Detect which cell encompasses the target text, then output its (x, y) center coordinate. 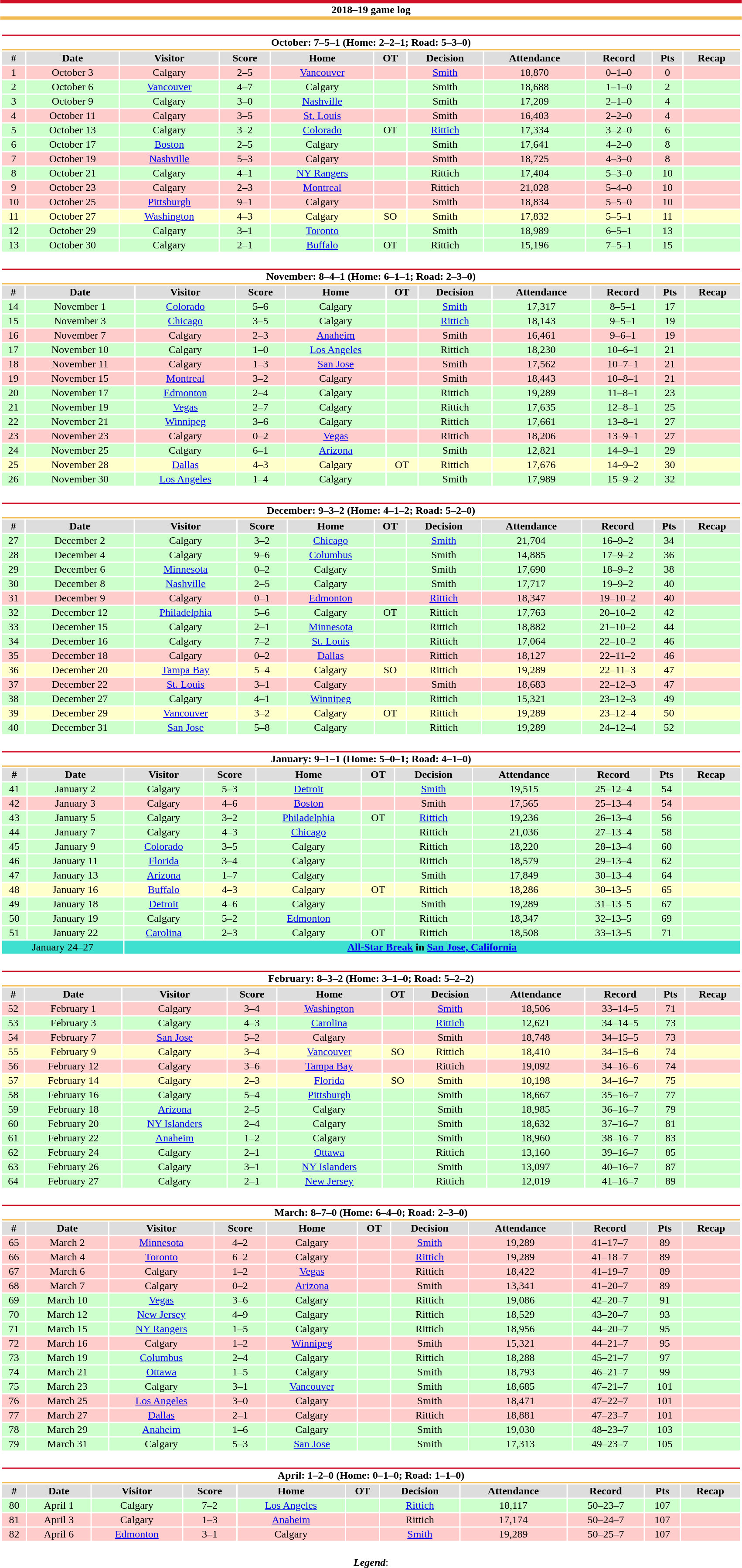
14,885 (531, 555)
March 21 (67, 1372)
January 24–27 (63, 947)
5–5–1 (619, 217)
41 (14, 789)
24 (13, 450)
61 (13, 1138)
October 3 (72, 73)
27–13–4 (613, 832)
All-Star Break in San Jose, California (432, 947)
0–1–0 (619, 73)
17,313 (521, 1444)
18,834 (534, 202)
72 (14, 1344)
February: 8–3–2 (Home: 3–1–0; Road: 5–2–2) (371, 979)
13–9–1 (623, 436)
80 (14, 1506)
December 18 (80, 656)
6–5–1 (619, 231)
19,030 (521, 1430)
October 13 (72, 130)
37 (13, 685)
9–6–1 (623, 335)
January 19 (75, 918)
39 (13, 713)
13–8–1 (623, 421)
41–17–7 (610, 1242)
December 15 (80, 627)
42–20–7 (610, 1300)
53 (13, 1023)
18,793 (521, 1372)
November 7 (80, 335)
18,748 (536, 1038)
25–12–4 (613, 789)
17,849 (524, 876)
December 2 (80, 541)
12 (14, 231)
39–16–7 (620, 1153)
17,565 (524, 803)
1–1–0 (619, 87)
November: 8–4–1 (Home: 6–1–1; Road: 2–3–0) (371, 276)
17,661 (541, 421)
34–14–5 (620, 1023)
91 (665, 1300)
10–7–1 (623, 364)
87 (671, 1167)
9–6 (262, 555)
18,443 (541, 379)
February 7 (73, 1038)
November 17 (80, 393)
18,508 (524, 933)
15–9–2 (623, 479)
18,956 (521, 1329)
November 30 (80, 479)
2–7 (261, 407)
23–12–4 (618, 713)
October 17 (72, 144)
November 19 (80, 407)
22–10–2 (618, 641)
March 7 (67, 1286)
October 30 (72, 245)
13,097 (536, 1167)
December 6 (80, 570)
9–1 (245, 202)
18,127 (531, 656)
16 (13, 335)
33–13–5 (613, 933)
January 7 (75, 832)
18 (13, 364)
17,690 (531, 570)
18,685 (521, 1386)
97 (665, 1358)
February 9 (73, 1052)
20–10–2 (618, 612)
December 12 (80, 612)
47–22–7 (610, 1401)
19–9–2 (618, 584)
November 21 (80, 421)
44–21–7 (610, 1344)
November 28 (80, 465)
26–13–4 (613, 818)
41–20–7 (610, 1286)
33 (13, 627)
34–16–7 (620, 1080)
March 31 (67, 1444)
37–16–7 (620, 1124)
10–8–1 (623, 379)
October 29 (72, 231)
35–16–7 (620, 1095)
March 2 (67, 1242)
26 (13, 479)
October 23 (72, 188)
17,174 (513, 1520)
December 8 (80, 584)
6–1 (261, 450)
October: 7–5–1 (Home: 2–2–1; Road: 5–3–0) (371, 43)
82 (14, 1534)
24–12–4 (618, 727)
7 (14, 159)
3 (14, 102)
January 11 (75, 861)
13,341 (521, 1286)
18,985 (536, 1109)
18,529 (521, 1315)
1 (14, 73)
19,086 (521, 1300)
48–23–7 (610, 1430)
18,725 (534, 159)
19–10–2 (618, 598)
18,989 (534, 231)
78 (14, 1430)
28–13–4 (613, 847)
December 22 (80, 685)
31 (13, 598)
25–13–4 (613, 803)
November 15 (80, 379)
21,704 (531, 541)
January 13 (75, 876)
19,092 (536, 1066)
17,562 (541, 364)
February 18 (73, 1109)
10–6–1 (623, 350)
0–1 (262, 598)
49–23–7 (610, 1444)
4–3–0 (619, 159)
March 29 (67, 1430)
February 3 (73, 1023)
5–4–0 (619, 188)
18,683 (531, 685)
4–2 (240, 1242)
March 10 (67, 1300)
17,209 (534, 102)
December 31 (80, 727)
November 1 (80, 306)
16,461 (541, 335)
12,019 (536, 1181)
50–23–7 (606, 1506)
October 11 (72, 115)
April 1 (59, 1506)
1–0 (261, 350)
December 27 (80, 699)
19,515 (524, 789)
17,635 (541, 407)
29–13–4 (613, 861)
January 22 (75, 933)
17–9–2 (618, 555)
March 4 (67, 1257)
99 (665, 1372)
5–3–0 (619, 173)
28 (13, 555)
1–7 (229, 876)
April: 1–2–0 (Home: 0–1–0; Road: 1–1–0) (371, 1476)
18,960 (536, 1138)
50–24–7 (606, 1520)
March 25 (67, 1401)
March: 8–7–0 (Home: 6–4–0; Road: 2–3–0) (371, 1212)
December 20 (80, 670)
9 (14, 188)
33–14–5 (620, 1009)
January 5 (75, 818)
32–13–5 (613, 918)
January 9 (75, 847)
31–13–5 (613, 904)
46–21–7 (610, 1372)
3–2–0 (619, 130)
9–5–1 (623, 321)
February 1 (73, 1009)
4–7 (245, 87)
14–9–2 (623, 465)
43–20–7 (610, 1315)
105 (665, 1444)
November 10 (80, 350)
16,403 (534, 115)
14–9–1 (623, 450)
38–16–7 (620, 1138)
44–20–7 (610, 1329)
March 16 (67, 1344)
18,579 (524, 861)
17,676 (541, 465)
March 27 (67, 1415)
22 (13, 421)
17,763 (531, 612)
17,717 (531, 584)
18,870 (534, 73)
17,064 (531, 641)
October 21 (72, 173)
17,334 (534, 130)
16–9–2 (618, 541)
76 (14, 1401)
18,632 (536, 1124)
47–23–7 (610, 1415)
70 (14, 1315)
2018–19 game log (371, 10)
22–12–3 (618, 685)
2–2–0 (619, 115)
51 (14, 933)
November 11 (80, 364)
14 (13, 306)
22–11–2 (618, 656)
30–13–5 (613, 889)
55 (13, 1052)
November 23 (80, 436)
43 (14, 818)
93 (665, 1315)
November 25 (80, 450)
17,317 (541, 306)
January: 9–1–1 (Home: 5–0–1; Road: 4–1–0) (371, 759)
2–1–0 (619, 102)
12,621 (536, 1023)
21,028 (534, 188)
5 (14, 130)
December 4 (80, 555)
41–18–7 (610, 1257)
34–15–5 (620, 1038)
October 19 (72, 159)
March 6 (67, 1271)
83 (671, 1138)
12–8–1 (623, 407)
March 23 (67, 1386)
63 (13, 1167)
October 27 (72, 217)
22–11–3 (618, 670)
December: 9–3–2 (Home: 4–1–2; Road: 5–2–0) (371, 511)
48 (14, 889)
December 9 (80, 598)
0 (667, 73)
18,667 (536, 1095)
17,641 (534, 144)
February 16 (73, 1095)
6–2 (240, 1257)
30–13–4 (613, 876)
17,832 (534, 217)
50–25–7 (606, 1534)
January 2 (75, 789)
47–21–7 (610, 1386)
October 6 (72, 87)
41–19–7 (610, 1271)
19,236 (524, 818)
October 25 (72, 202)
1–4 (261, 479)
57 (13, 1080)
66 (14, 1257)
18,117 (513, 1506)
13,160 (536, 1153)
18,410 (536, 1052)
35 (13, 656)
18,688 (534, 87)
40–16–7 (620, 1167)
October 9 (72, 102)
15,196 (534, 245)
December 16 (80, 641)
41–16–7 (620, 1181)
59 (13, 1109)
December 29 (80, 713)
February 27 (73, 1181)
5–8 (262, 727)
March 12 (67, 1315)
February 12 (73, 1066)
February 22 (73, 1138)
34–16–6 (620, 1066)
18,286 (524, 889)
8–5–1 (623, 306)
23–12–3 (618, 699)
March 19 (67, 1358)
18,288 (521, 1358)
4–9 (240, 1315)
February 26 (73, 1167)
18,143 (541, 321)
January 18 (75, 904)
April 6 (59, 1534)
18,506 (536, 1009)
17,989 (541, 479)
85 (671, 1153)
36–16–7 (620, 1109)
February 20 (73, 1124)
45–21–7 (610, 1358)
18,206 (541, 436)
January 3 (75, 803)
68 (14, 1286)
103 (665, 1430)
34–15–6 (620, 1052)
18,882 (531, 627)
18,422 (521, 1271)
21,036 (524, 832)
20 (13, 393)
11–8–1 (623, 393)
21–10–2 (618, 627)
1–6 (240, 1430)
10,198 (536, 1080)
17,404 (534, 173)
5–5–0 (619, 202)
18,220 (524, 847)
February 14 (73, 1080)
February 24 (73, 1153)
January 16 (75, 889)
November 3 (80, 321)
18–9–2 (618, 570)
45 (14, 847)
April 3 (59, 1520)
18,881 (521, 1415)
7–5–1 (619, 245)
18,471 (521, 1401)
4–2–0 (619, 144)
18,230 (541, 350)
March 15 (67, 1329)
12,821 (541, 450)
